Detect which cell encompasses the target text, then output its (X, Y) center coordinate. 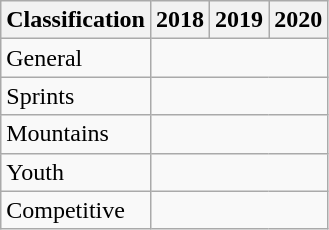
Mountains (76, 134)
Competitive (76, 210)
2018 (180, 20)
Youth (76, 172)
Sprints (76, 96)
2019 (240, 20)
2020 (298, 20)
Classification (76, 20)
General (76, 58)
